Detect which cell encompasses the target text, then output its [x, y] center coordinate. 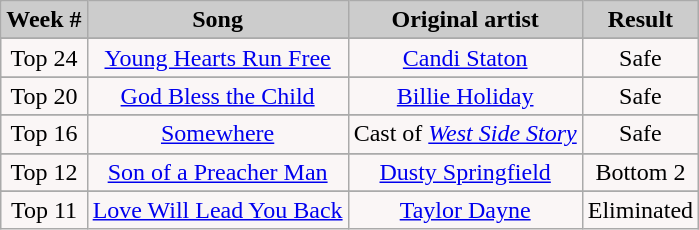
Bottom 2 [640, 172]
Taylor Dayne [465, 210]
Week # [44, 20]
Son of a Preacher Man [218, 172]
Song [218, 20]
Eliminated [640, 210]
Young Hearts Run Free [218, 58]
Somewhere [218, 134]
God Bless the Child [218, 96]
Top 12 [44, 172]
Billie Holiday [465, 96]
Result [640, 20]
Dusty Springfield [465, 172]
Top 24 [44, 58]
Top 16 [44, 134]
Cast of West Side Story [465, 134]
Top 11 [44, 210]
Love Will Lead You Back [218, 210]
Original artist [465, 20]
Candi Staton [465, 58]
Top 20 [44, 96]
